From the cell containing the given text, extract its center point as (X, Y) coordinate. 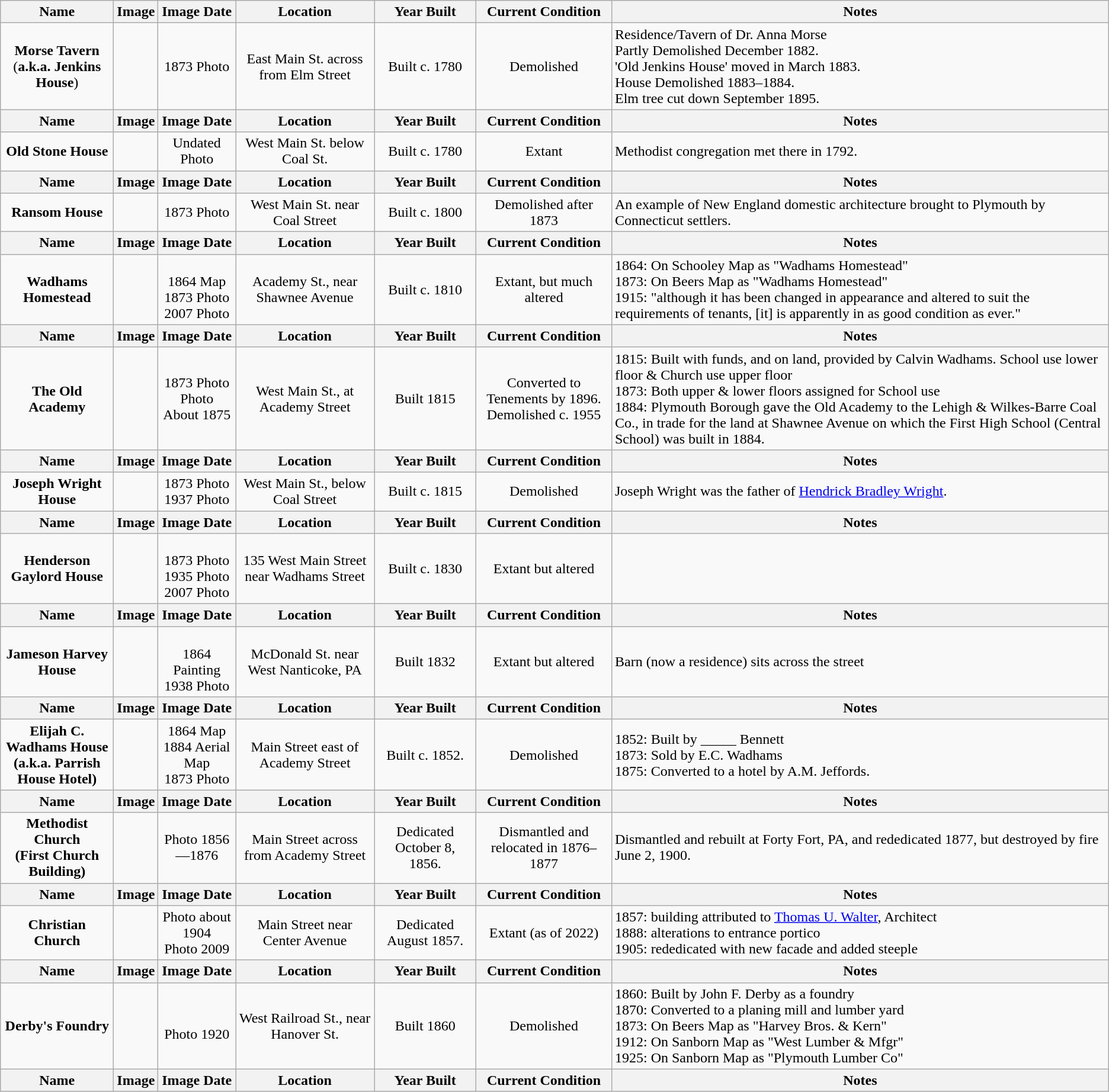
1873 Photo1935 Photo2007 Photo (197, 569)
Main Street east of Academy Street (305, 754)
1864 Painting1938 Photo (197, 662)
Extant (544, 152)
Built c. 1852. (425, 754)
Main Street across from Academy Street (305, 848)
East Main St. across from Elm Street (305, 66)
West Main St., at Academy Street (305, 398)
Converted to Tenements by 1896.Demolished c. 1955 (544, 398)
Joseph Wright was the father of Hendrick Bradley Wright. (860, 492)
Dedicated October 8, 1856. (425, 848)
Built c. 1815 (425, 492)
Built c. 1800 (425, 212)
West Main St. below Coal St. (305, 152)
1864 Map1884 Aerial Map1873 Photo (197, 754)
Methodist congregation met there in 1792. (860, 152)
Built 1860 (425, 1026)
McDonald St. near West Nanticoke, PA (305, 662)
Demolished after 1873 (544, 212)
Dedicated August 1857. (425, 933)
Dismantled and relocated in 1876–1877 (544, 848)
Barn (now a residence) sits across the street (860, 662)
West Railroad St., near Hanover St. (305, 1026)
Photo 1856—1876 (197, 848)
1852: Built by _____ Bennett1873: Sold by E.C. Wadhams1875: Converted to a hotel by A.M. Jeffords. (860, 754)
1864 Map1873 Photo2007 Photo (197, 289)
Henderson Gaylord House (57, 569)
Joseph Wright House (57, 492)
West Main St. near Coal Street (305, 212)
Built 1832 (425, 662)
Christian Church (57, 933)
Academy St., near Shawnee Avenue (305, 289)
Morse Tavern(a.k.a. Jenkins House) (57, 66)
Built c. 1810 (425, 289)
1857: building attributed to Thomas U. Walter, Architect1888: alterations to entrance portico1905: rededicated with new facade and added steeple (860, 933)
Dismantled and rebuilt at Forty Fort, PA, and rededicated 1877, but destroyed by fire June 2, 1900. (860, 848)
Ransom House (57, 212)
Derby's Foundry (57, 1026)
Wadhams Homestead (57, 289)
The Old Academy (57, 398)
Main Street near Center Avenue (305, 933)
Extant (as of 2022) (544, 933)
1873 PhotoPhoto About 1875 (197, 398)
West Main St., below Coal Street (305, 492)
Undated Photo (197, 152)
135 West Main Street near Wadhams Street (305, 569)
Photo about 1904Photo 2009 (197, 933)
Jameson Harvey House (57, 662)
Methodist Church(First Church Building) (57, 848)
Photo 1920 (197, 1026)
Extant, but much altered (544, 289)
Old Stone House (57, 152)
An example of New England domestic architecture brought to Plymouth by Connecticut settlers. (860, 212)
Built c. 1830 (425, 569)
Elijah C. Wadhams House(a.k.a. Parrish House Hotel) (57, 754)
Built 1815 (425, 398)
1873 Photo1937 Photo (197, 492)
